From the cell containing the given text, extract its center point as [X, Y] coordinate. 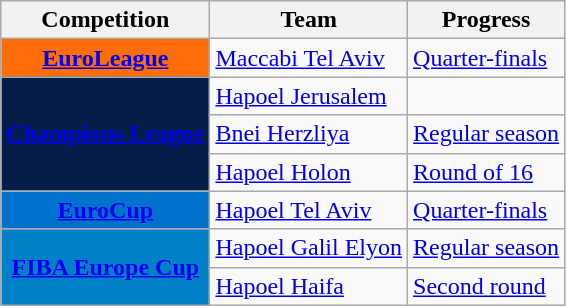
Hapoel Galil Elyon [309, 248]
EuroLeague [106, 58]
Bnei Herzliya [309, 134]
FIBA Europe Cup [106, 267]
Champions League [106, 134]
Hapoel Tel Aviv [309, 210]
Round of 16 [486, 172]
EuroCup [106, 210]
Progress [486, 20]
Maccabi Tel Aviv [309, 58]
Hapoel Jerusalem [309, 96]
Hapoel Haifa [309, 286]
Team [309, 20]
Hapoel Holon [309, 172]
Second round [486, 286]
Competition [106, 20]
